From the cell containing the given text, extract its center point as [x, y] coordinate. 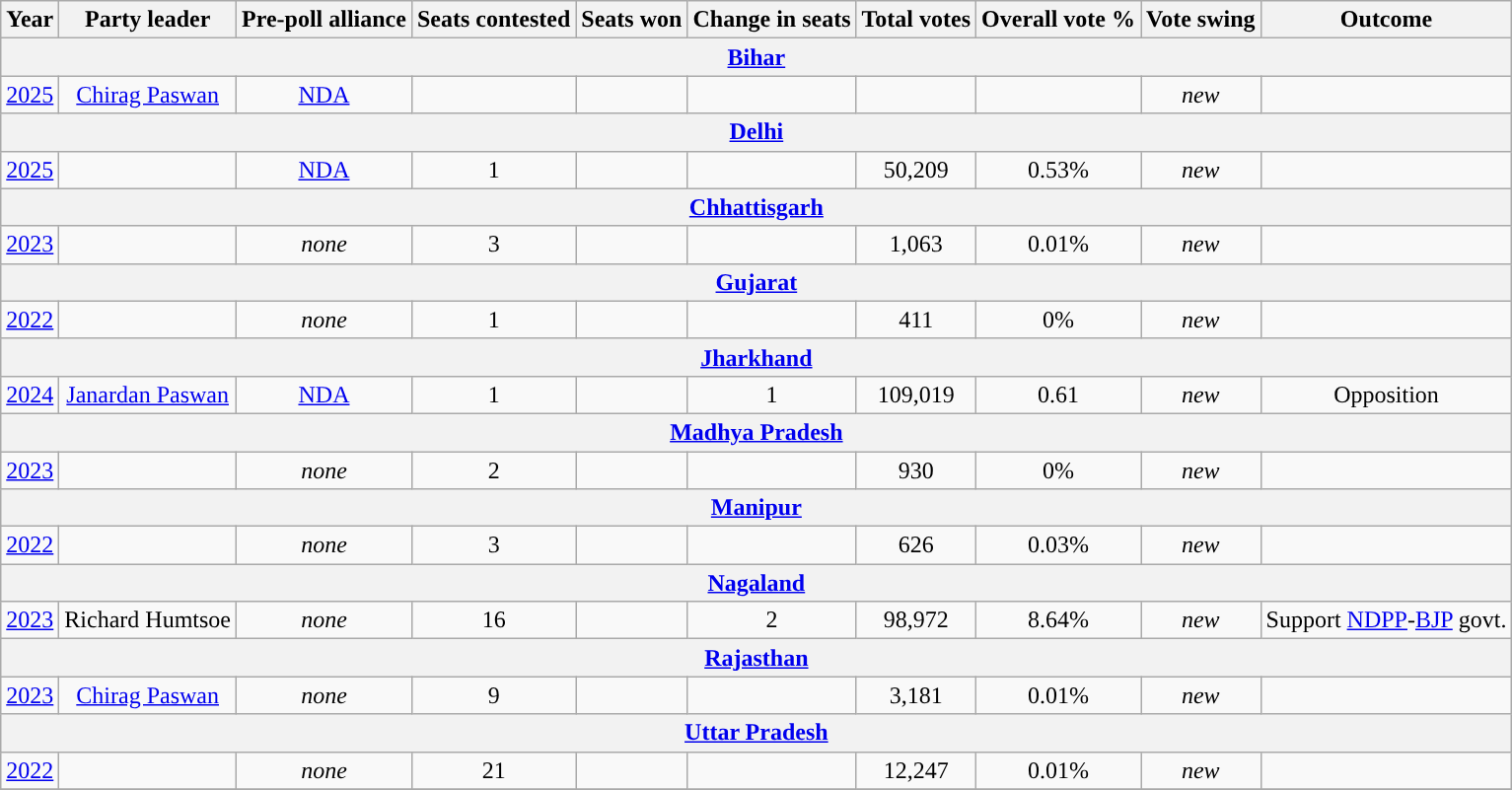
0.61 [1059, 395]
Year [30, 20]
Nagaland [756, 583]
Bihar [756, 57]
Seats won [631, 20]
Rajasthan [756, 658]
3,181 [916, 695]
12,247 [916, 770]
9 [493, 695]
Delhi [756, 132]
Party leader [148, 20]
Overall vote % [1059, 20]
411 [916, 320]
Richard Humtsoe [148, 620]
8.64% [1059, 620]
Gujarat [756, 282]
Manipur [756, 508]
Jharkhand [756, 357]
Chhattisgarh [756, 207]
Janardan Paswan [148, 395]
1,063 [916, 245]
109,019 [916, 395]
21 [493, 770]
Change in seats [771, 20]
Seats contested [493, 20]
2024 [30, 395]
0.53% [1059, 170]
Uttar Pradesh [756, 733]
0.03% [1059, 545]
626 [916, 545]
16 [493, 620]
Total votes [916, 20]
50,209 [916, 170]
Support NDPP-BJP govt. [1387, 620]
98,972 [916, 620]
Vote swing [1201, 20]
Outcome [1387, 20]
930 [916, 470]
Madhya Pradesh [756, 432]
Opposition [1387, 395]
Pre-poll alliance [324, 20]
